For the text-containing cell, return its midpoint in [X, Y] coordinate format. 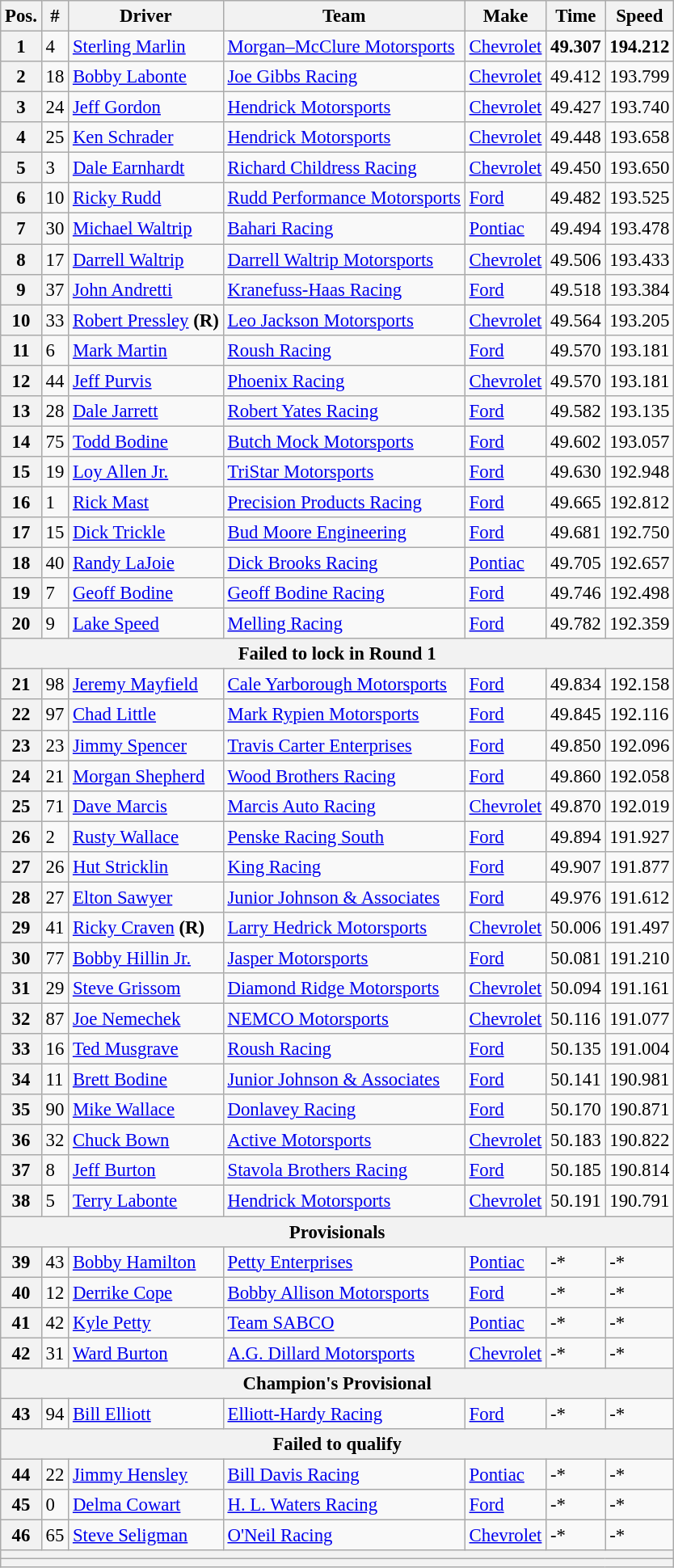
49.834 [575, 685]
193.525 [640, 198]
49.307 [575, 47]
20 [21, 624]
Kyle Petty [146, 1322]
Hut Stricklin [146, 867]
Diamond Ridge Motorsports [344, 988]
193.799 [640, 77]
Jeremy Mayfield [146, 685]
Todd Bodine [146, 441]
Speed [640, 16]
Chuck Bown [146, 1140]
Jimmy Hensley [146, 1474]
Chad Little [146, 715]
192.948 [640, 472]
50.183 [575, 1140]
Joe Nemechek [146, 1019]
191.497 [640, 928]
Morgan–McClure Motorsports [344, 47]
Precision Products Racing [344, 502]
Delma Cowart [146, 1505]
192.812 [640, 502]
49.630 [575, 472]
50.170 [575, 1110]
193.433 [640, 259]
Ken Schrader [146, 137]
Ricky Craven (R) [146, 928]
Steve Grissom [146, 988]
191.877 [640, 867]
King Racing [344, 867]
193.650 [640, 168]
190.981 [640, 1080]
Champion's Provisional [338, 1384]
Ted Musgrave [146, 1049]
49.506 [575, 259]
A.G. Dillard Motorsports [344, 1353]
50.185 [575, 1171]
192.158 [640, 685]
49.705 [575, 563]
Team SABCO [344, 1322]
34 [21, 1080]
Jeff Burton [146, 1171]
Morgan Shepherd [146, 776]
49.602 [575, 441]
193.658 [640, 137]
192.657 [640, 563]
Phoenix Racing [344, 381]
Travis Carter Enterprises [344, 745]
193.740 [640, 107]
Bobby Hamilton [146, 1262]
Bill Elliott [146, 1414]
Rusty Wallace [146, 837]
Derrike Cope [146, 1292]
Bobby Labonte [146, 77]
191.210 [640, 958]
45 [21, 1505]
50.116 [575, 1019]
193.478 [640, 229]
193.205 [640, 320]
49.518 [575, 289]
38 [21, 1201]
Dale Earnhardt [146, 168]
49.845 [575, 715]
Failed to qualify [338, 1444]
Bobby Hillin Jr. [146, 958]
97 [55, 715]
191.077 [640, 1019]
49.681 [575, 533]
46 [21, 1536]
Ricky Rudd [146, 198]
Darrell Waltrip [146, 259]
49.450 [575, 168]
14 [21, 441]
Stavola Brothers Racing [344, 1171]
49.582 [575, 411]
190.814 [640, 1171]
Jasper Motorsports [344, 958]
Randy LaJoie [146, 563]
Joe Gibbs Racing [344, 77]
87 [55, 1019]
Lake Speed [146, 624]
49.564 [575, 320]
Bud Moore Engineering [344, 533]
190.822 [640, 1140]
Cale Yarborough Motorsports [344, 685]
Kranefuss-Haas Racing [344, 289]
Steve Seligman [146, 1536]
98 [55, 685]
36 [21, 1140]
Marcis Auto Racing [344, 806]
Jeff Gordon [146, 107]
Active Motorsports [344, 1140]
71 [55, 806]
Darrell Waltrip Motorsports [344, 259]
49.665 [575, 502]
Rudd Performance Motorsports [344, 198]
191.927 [640, 837]
49.976 [575, 897]
Geoff Bodine Racing [344, 593]
John Andretti [146, 289]
50.094 [575, 988]
49.870 [575, 806]
Bahari Racing [344, 229]
Make [505, 16]
192.058 [640, 776]
191.004 [640, 1049]
Larry Hedrick Motorsports [344, 928]
49.494 [575, 229]
49.746 [575, 593]
192.498 [640, 593]
50.191 [575, 1201]
Driver [146, 16]
Geoff Bodine [146, 593]
Mike Wallace [146, 1110]
49.448 [575, 137]
35 [21, 1110]
TriStar Motorsports [344, 472]
O'Neil Racing [344, 1536]
Dale Jarrett [146, 411]
Ward Burton [146, 1353]
Donlavey Racing [344, 1110]
192.750 [640, 533]
192.096 [640, 745]
Robert Yates Racing [344, 411]
191.612 [640, 897]
NEMCO Motorsports [344, 1019]
49.860 [575, 776]
Melling Racing [344, 624]
0 [55, 1505]
190.871 [640, 1110]
Jeff Purvis [146, 381]
Richard Childress Racing [344, 168]
H. L. Waters Racing [344, 1505]
Mark Martin [146, 350]
75 [55, 441]
Dave Marcis [146, 806]
194.212 [640, 47]
Time [575, 16]
Failed to lock in Round 1 [338, 654]
Dick Trickle [146, 533]
Dick Brooks Racing [344, 563]
49.850 [575, 745]
49.907 [575, 867]
Terry Labonte [146, 1201]
191.161 [640, 988]
50.081 [575, 958]
# [55, 16]
Pos. [21, 16]
49.894 [575, 837]
Brett Bodine [146, 1080]
Loy Allen Jr. [146, 472]
193.057 [640, 441]
192.116 [640, 715]
Elliott-Hardy Racing [344, 1414]
Leo Jackson Motorsports [344, 320]
Michael Waltrip [146, 229]
Robert Pressley (R) [146, 320]
Bill Davis Racing [344, 1474]
Penske Racing South [344, 837]
Jimmy Spencer [146, 745]
50.006 [575, 928]
Mark Rypien Motorsports [344, 715]
192.359 [640, 624]
Wood Brothers Racing [344, 776]
Rick Mast [146, 502]
192.019 [640, 806]
49.782 [575, 624]
65 [55, 1536]
Butch Mock Motorsports [344, 441]
Sterling Marlin [146, 47]
Elton Sawyer [146, 897]
90 [55, 1110]
Bobby Allison Motorsports [344, 1292]
193.135 [640, 411]
13 [21, 411]
49.482 [575, 198]
50.135 [575, 1049]
193.384 [640, 289]
49.427 [575, 107]
Team [344, 16]
39 [21, 1262]
Provisionals [338, 1232]
49.412 [575, 77]
190.791 [640, 1201]
Petty Enterprises [344, 1262]
94 [55, 1414]
50.141 [575, 1080]
77 [55, 958]
